Extract the (X, Y) coordinate from the center of the cell holding the provided text.  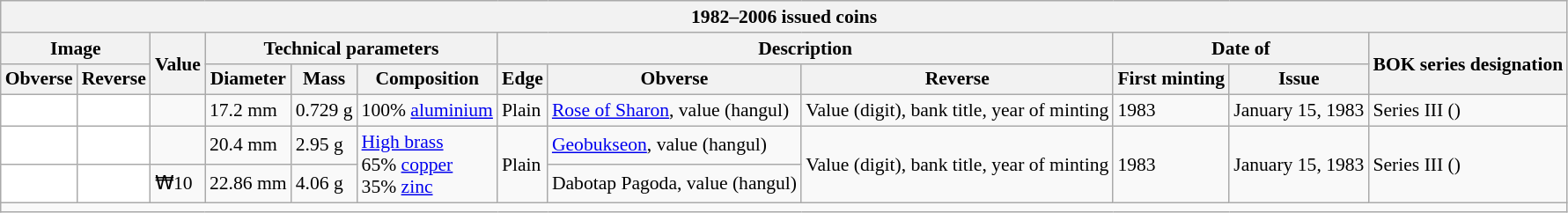
20.4 mm (248, 146)
100% aluminium (428, 111)
22.86 mm (248, 183)
0.729 g (324, 111)
Composition (428, 79)
First minting (1171, 79)
BOK series designation (1468, 63)
Edge (523, 79)
₩10 (178, 183)
Diameter (248, 79)
Issue (1299, 79)
Mass (324, 79)
Image (76, 48)
Geobukseon, value (hangul) (674, 146)
Dabotap Pagoda, value (hangul) (674, 183)
17.2 mm (248, 111)
High brass65% copper35% zinc (428, 165)
4.06 g (324, 183)
Rose of Sharon, value (hangul) (674, 111)
2.95 g (324, 146)
Value (178, 63)
Date of (1240, 48)
1982–2006 issued coins (784, 17)
Technical parameters (351, 48)
Description (805, 48)
